Scan for the cell matching the given text and deliver its (X, Y) coordinate at center. 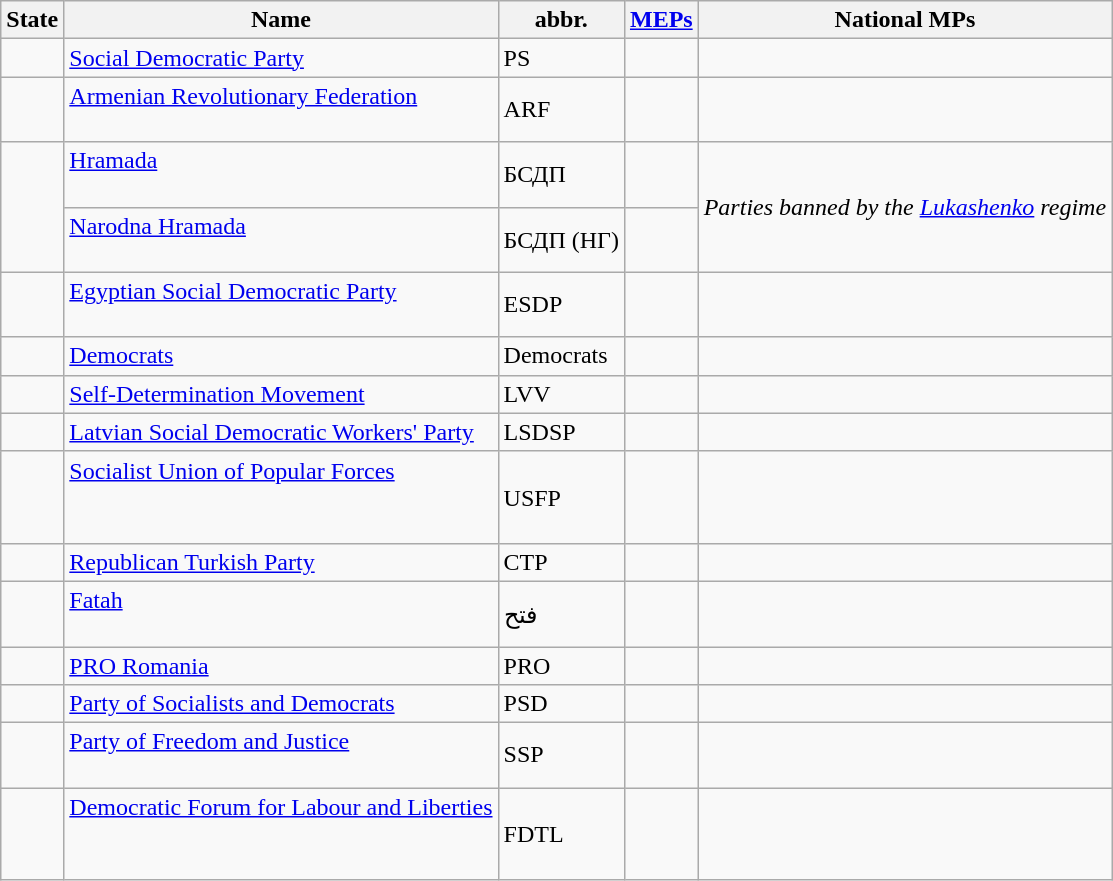
CTP (561, 562)
Parties banned by the Lukashenko regime (904, 207)
Party of Freedom and Justice (281, 756)
PRO (561, 665)
State (32, 20)
Fatah (281, 614)
USFP (561, 497)
Name (281, 20)
Socialist Union of Popular Forces (281, 497)
Democratic Forum for Labour and Liberties (281, 834)
Armenian Revolutionary Federation (281, 110)
PRO Romania (281, 665)
БСДП (561, 174)
ESDP (561, 304)
Self-Determination Movement (281, 394)
National MPs (904, 20)
Egyptian Social Democratic Party (281, 304)
PSD (561, 704)
SSP (561, 756)
Party of Socialists and Democrats (281, 704)
abbr. (561, 20)
ARF (561, 110)
LSDSP (561, 432)
MEPs (661, 20)
Social Democratic Party (281, 58)
Republican Turkish Party (281, 562)
فتح (561, 614)
Latvian Social Democratic Workers' Party (281, 432)
Hramada (281, 174)
PS (561, 58)
Narodna Hramada (281, 240)
БСДП (НГ) (561, 240)
LVV (561, 394)
FDTL (561, 834)
